Capture the cell that displays the provided text and extract its [X, Y] central coordinate. 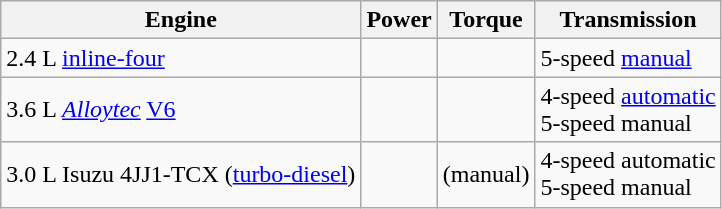
Torque [486, 20]
2.4 L inline-four [181, 58]
5-speed manual [628, 58]
3.0 L Isuzu 4JJ1-TCX (turbo-diesel) [181, 174]
(manual) [486, 174]
Engine [181, 20]
3.6 L Alloytec V6 [181, 110]
Transmission [628, 20]
Power [399, 20]
